Provide the (X, Y) coordinate of the cell's center where the given text is located.  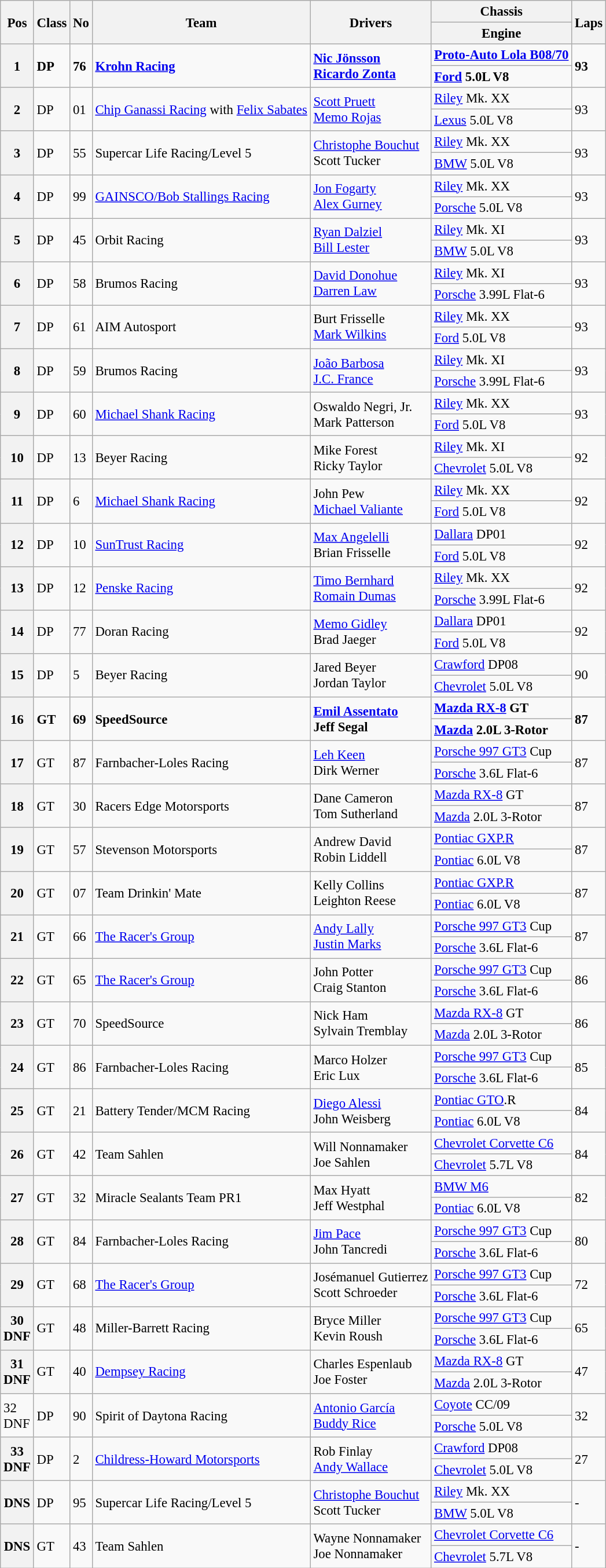
Josémanuel Gutierrez Scott Schroeder (370, 1284)
Jim Pace John Tancredi (370, 1241)
João Barbosa J.C. France (370, 371)
85 (589, 1067)
99 (81, 197)
95 (81, 1502)
Oswaldo Negri, Jr. Mark Patterson (370, 415)
40 (81, 1372)
Max Hyatt Jeff Westphal (370, 1197)
Lexus 5.0L V8 (501, 120)
Memo Gidley Brad Jaeger (370, 632)
Emil Assentato Jeff Segal (370, 719)
Will Nonnamaker Joe Sahlen (370, 1155)
AIM Autosport (201, 327)
Orbit Racing (201, 240)
Max Angelelli Brian Frisselle (370, 544)
GAINSCO/Bob Stallings Racing (201, 197)
33DNF (17, 1459)
Team (201, 22)
Jon Fogarty Alex Gurney (370, 197)
47 (589, 1372)
Battery Tender/MCM Racing (201, 1111)
32DNF (17, 1415)
BMW M6 (501, 1187)
Class (52, 22)
72 (589, 1284)
26 (17, 1155)
18 (17, 806)
9 (17, 415)
55 (81, 153)
61 (81, 327)
29 (17, 1284)
59 (81, 371)
Wayne Nonnamaker Joe Nonnamaker (370, 1546)
77 (81, 632)
76 (81, 66)
Pos (17, 22)
23 (17, 1024)
07 (81, 893)
Laps (589, 22)
8 (17, 371)
Andy Lally Justin Marks (370, 937)
Antonio García Buddy Rice (370, 1415)
70 (81, 1024)
Marco Holzer Eric Lux (370, 1067)
Leh Keen Dirk Werner (370, 762)
Andrew David Robin Liddell (370, 850)
22 (17, 980)
20 (17, 893)
15 (17, 675)
17 (17, 762)
Chip Ganassi Racing with Felix Sabates (201, 109)
60 (81, 415)
82 (589, 1197)
28 (17, 1241)
Engine (501, 34)
No (81, 22)
Team Drinkin' Mate (201, 893)
3 (17, 153)
7 (17, 327)
45 (81, 240)
Dempsey Racing (201, 1372)
25 (17, 1111)
Diego Alessi John Weisberg (370, 1111)
58 (81, 284)
1 (17, 66)
68 (81, 1284)
19 (17, 850)
30DNF (17, 1328)
Pontiac GTO.R (501, 1100)
Drivers (370, 22)
Chassis (501, 12)
Rob Finlay Andy Wallace (370, 1459)
43 (81, 1546)
80 (589, 1241)
Racers Edge Motorsports (201, 806)
Burt Frisselle Mark Wilkins (370, 327)
11 (17, 501)
66 (81, 937)
Miracle Sealants Team PR1 (201, 1197)
Coyote CC/09 (501, 1405)
Spirit of Daytona Racing (201, 1415)
Krohn Racing (201, 66)
Jared Beyer Jordan Taylor (370, 675)
16 (17, 719)
Bryce Miller Kevin Roush (370, 1328)
Nick Ham Sylvain Tremblay (370, 1024)
Childress-Howard Motorsports (201, 1459)
57 (81, 850)
Nic Jönsson Ricardo Zonta (370, 66)
Mike Forest Ricky Taylor (370, 457)
Proto-Auto Lola B08/70 (501, 55)
31DNF (17, 1372)
Doran Racing (201, 632)
John Potter Craig Stanton (370, 980)
69 (81, 719)
30 (81, 806)
01 (81, 109)
Penske Racing (201, 588)
Scott Pruett Memo Rojas (370, 109)
42 (81, 1155)
24 (17, 1067)
Miller-Barrett Racing (201, 1328)
Stevenson Motorsports (201, 850)
4 (17, 197)
Ryan Dalziel Bill Lester (370, 240)
Charles Espenlaub Joe Foster (370, 1372)
Timo Bernhard Romain Dumas (370, 588)
14 (17, 632)
Kelly Collins Leighton Reese (370, 893)
Dane Cameron Tom Sutherland (370, 806)
48 (81, 1328)
John Pew Michael Valiante (370, 501)
SunTrust Racing (201, 544)
David Donohue Darren Law (370, 284)
